Pinpoint the cell where the given text exists, returning its (X, Y) midpoint coordinate. 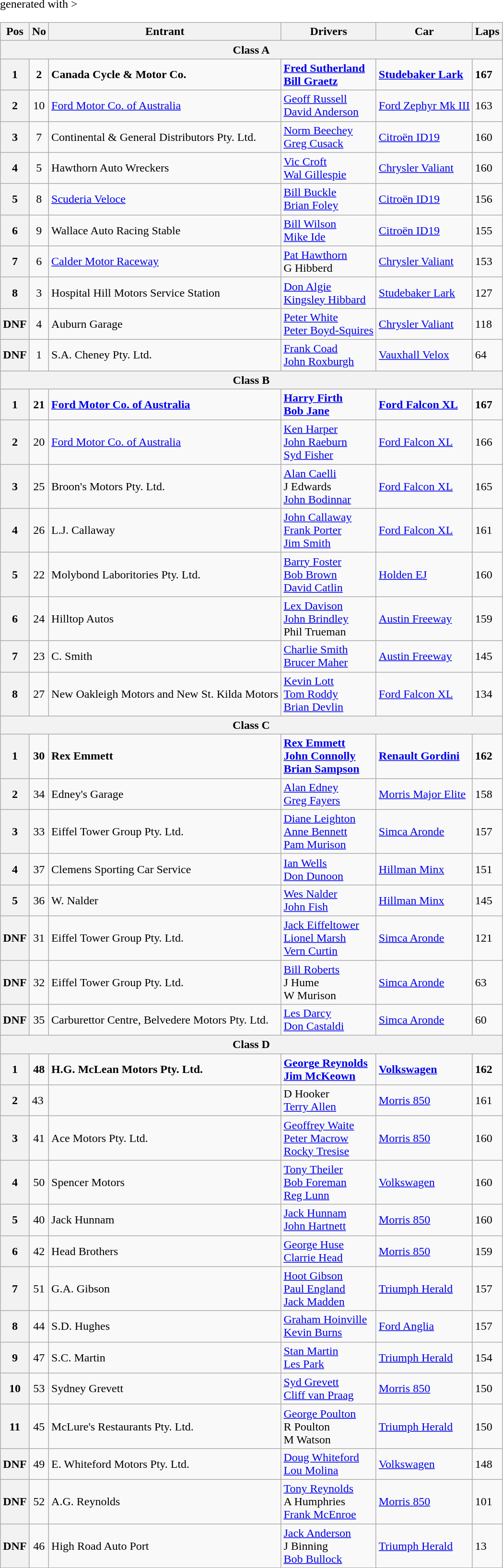
Calder Motor Raceway (165, 262)
13 (487, 1546)
Head Brothers (165, 1251)
22 (39, 575)
Don Algie Kingsley Hibbard (328, 292)
Ford Zephyr Mk III (424, 105)
Jack Hunnam John Hartnett (328, 1220)
43 (39, 1100)
S.D. Hughes (165, 1326)
Tony Theiler Bob Foreman Reg Lunn (328, 1182)
37 (39, 869)
26 (39, 530)
Continental & General Distributors Pty. Ltd. (165, 137)
Diane Leighton Anne Bennett Pam Murison (328, 831)
Class B (251, 380)
166 (487, 442)
Vic Croft Wal Gillespie (328, 168)
25 (39, 486)
Class A (251, 50)
Barry Foster Bob Brown David Catlin (328, 575)
No (39, 32)
42 (39, 1251)
Hilltop Autos (165, 619)
127 (487, 292)
Sydney Grevett (165, 1389)
Frank Coad John Roxburgh (328, 355)
Norm Beechey Greg Cusack (328, 137)
High Road Auto Port (165, 1546)
163 (487, 105)
Holden EJ (424, 575)
Hawthorn Auto Wreckers (165, 168)
30 (39, 756)
Renault Gordini (424, 756)
A.G. Reynolds (165, 1501)
51 (39, 1289)
20 (39, 442)
153 (487, 262)
32 (39, 982)
64 (487, 355)
Edney's Garage (165, 794)
23 (39, 657)
52 (39, 1501)
154 (487, 1357)
Geoff Russell David Anderson (328, 105)
W. Nalder (165, 900)
Bill Roberts J Hume W Murison (328, 982)
48 (39, 1070)
Auburn Garage (165, 324)
47 (39, 1357)
35 (39, 1020)
Kevin Lott Tom Roddy Brian Devlin (328, 694)
George Huse Clarrie Head (328, 1251)
George Reynolds Jim McKeown (328, 1070)
Jack Anderson J Binning Bob Bullock (328, 1546)
156 (487, 199)
McLure's Restaurants Pty. Ltd. (165, 1426)
Stan Martin Les Park (328, 1357)
Peter White Peter Boyd-Squires (328, 324)
Rex Emmett John Connolly Brian Sampson (328, 756)
Ford Anglia (424, 1326)
Pos (15, 32)
S.A. Cheney Pty. Ltd. (165, 355)
Vauxhall Velox (424, 355)
Morris Major Elite (424, 794)
148 (487, 1464)
Geoffrey Waite Peter Macrow Rocky Tresise (328, 1138)
41 (39, 1138)
Fred Sutherland Bill Graetz (328, 75)
Hospital Hill Motors Service Station (165, 292)
11 (15, 1426)
Molybond Laboritories Pty. Ltd. (165, 575)
21 (39, 404)
101 (487, 1501)
Charlie Smith Brucer Maher (328, 657)
D Hooker Terry Allen (328, 1100)
Alan Edney Greg Fayers (328, 794)
S.C. Martin (165, 1357)
H.G. McLean Motors Pty. Ltd. (165, 1070)
134 (487, 694)
36 (39, 900)
Jack Eiffeltower Lionel Marsh Vern Curtin (328, 938)
44 (39, 1326)
New Oakleigh Motors and New St. Kilda Motors (165, 694)
Clemens Sporting Car Service (165, 869)
Doug Whiteford Lou Molina (328, 1464)
E. Whiteford Motors Pty. Ltd. (165, 1464)
George Poulton R Poulton M Watson (328, 1426)
Ken Harper John Raeburn Syd Fisher (328, 442)
Hoot Gibson Paul England Jack Madden (328, 1289)
Class C (251, 725)
Jack Hunnam (165, 1220)
G.A. Gibson (165, 1289)
Bill Buckle Brian Foley (328, 199)
118 (487, 324)
Tony Reynolds A Humphries Frank McEnroe (328, 1501)
Ace Motors Pty. Ltd. (165, 1138)
31 (39, 938)
121 (487, 938)
53 (39, 1389)
45 (39, 1426)
Syd Grevett Cliff van Praag (328, 1389)
Broon's Motors Pty. Ltd. (165, 486)
Laps (487, 32)
Carburettor Centre, Belvedere Motors Pty. Ltd. (165, 1020)
Graham Hoinville Kevin Burns (328, 1326)
Lex Davison John Brindley Phil Trueman (328, 619)
Entrant (165, 32)
Scuderia Veloce (165, 199)
Ian Wells Don Dunoon (328, 869)
33 (39, 831)
46 (39, 1546)
50 (39, 1182)
158 (487, 794)
Les Darcy Don Castaldi (328, 1020)
C. Smith (165, 657)
Drivers (328, 32)
155 (487, 230)
Harry Firth Bob Jane (328, 404)
24 (39, 619)
Car (424, 32)
Pat Hawthorn G Hibberd (328, 262)
Rex Emmett (165, 756)
Wallace Auto Racing Stable (165, 230)
Class D (251, 1045)
John Callaway Frank Porter Jim Smith (328, 530)
Bill Wilson Mike Ide (328, 230)
27 (39, 694)
Alan Caelli J Edwards John Bodinnar (328, 486)
60 (487, 1020)
63 (487, 982)
Wes Nalder John Fish (328, 900)
Canada Cycle & Motor Co. (165, 75)
Spencer Motors (165, 1182)
49 (39, 1464)
40 (39, 1220)
151 (487, 869)
165 (487, 486)
34 (39, 794)
L.J. Callaway (165, 530)
